Return the [X, Y] coordinate for the center point of the cell that contains the specified text.  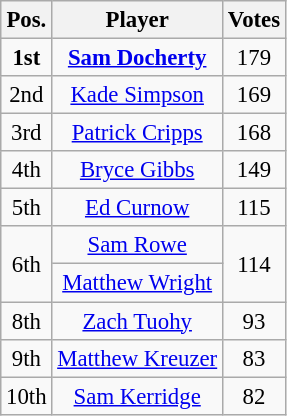
93 [254, 321]
82 [254, 396]
Ed Curnow [138, 208]
83 [254, 358]
169 [254, 95]
Matthew Wright [138, 283]
114 [254, 264]
168 [254, 133]
Pos. [26, 20]
Sam Kerridge [138, 396]
115 [254, 208]
2nd [26, 95]
Sam Docherty [138, 58]
Matthew Kreuzer [138, 358]
Bryce Gibbs [138, 170]
10th [26, 396]
179 [254, 58]
4th [26, 170]
Player [138, 20]
Patrick Cripps [138, 133]
Zach Tuohy [138, 321]
149 [254, 170]
9th [26, 358]
Sam Rowe [138, 245]
6th [26, 264]
Votes [254, 20]
5th [26, 208]
8th [26, 321]
Kade Simpson [138, 95]
3rd [26, 133]
1st [26, 58]
